Find where the given text appears and provide that cell's center as [x, y] coordinate. 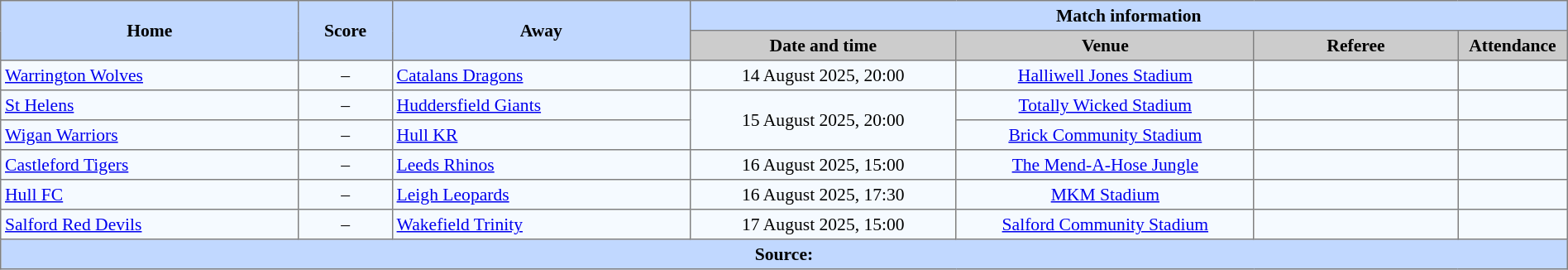
16 August 2025, 15:00 [823, 165]
Hull KR [541, 135]
Referee [1355, 46]
Source: [784, 254]
St Helens [150, 105]
Huddersfield Giants [541, 105]
Salford Community Stadium [1105, 224]
15 August 2025, 20:00 [823, 120]
16 August 2025, 17:30 [823, 195]
Home [150, 31]
MKM Stadium [1105, 195]
Warrington Wolves [150, 75]
Salford Red Devils [150, 224]
Match information [1128, 16]
Leeds Rhinos [541, 165]
17 August 2025, 15:00 [823, 224]
Brick Community Stadium [1105, 135]
Score [346, 31]
Date and time [823, 46]
Away [541, 31]
Attendance [1513, 46]
Halliwell Jones Stadium [1105, 75]
Leigh Leopards [541, 195]
Hull FC [150, 195]
The Mend-A-Hose Jungle [1105, 165]
Catalans Dragons [541, 75]
14 August 2025, 20:00 [823, 75]
Totally Wicked Stadium [1105, 105]
Wigan Warriors [150, 135]
Venue [1105, 46]
Wakefield Trinity [541, 224]
Castleford Tigers [150, 165]
